Scan for the cell matching the given text and deliver its [x, y] coordinate at center. 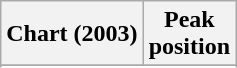
Peakposition [189, 34]
Chart (2003) [72, 34]
